Find where the given text appears and provide that cell's center as [x, y] coordinate. 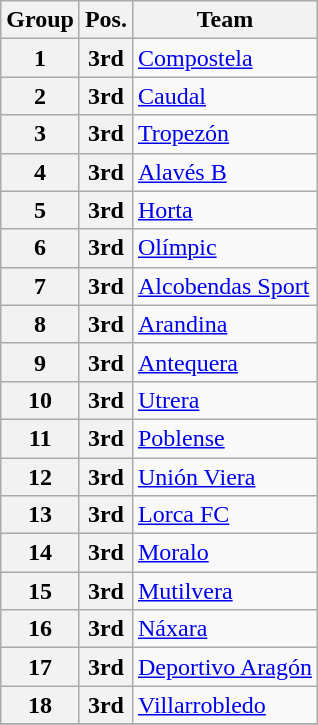
Caudal [224, 96]
6 [40, 248]
7 [40, 286]
14 [40, 553]
17 [40, 667]
Unión Viera [224, 477]
4 [40, 172]
Villarrobledo [224, 705]
Utrera [224, 400]
Deportivo Aragón [224, 667]
18 [40, 705]
9 [40, 362]
13 [40, 515]
12 [40, 477]
Alcobendas Sport [224, 286]
Horta [224, 210]
Poblense [224, 438]
Náxara [224, 629]
Alavés B [224, 172]
15 [40, 591]
8 [40, 324]
Lorca FC [224, 515]
Antequera [224, 362]
Olímpic [224, 248]
Moralo [224, 553]
3 [40, 134]
11 [40, 438]
2 [40, 96]
16 [40, 629]
10 [40, 400]
Tropezón [224, 134]
1 [40, 58]
Arandina [224, 324]
Compostela [224, 58]
Pos. [106, 20]
Group [40, 20]
5 [40, 210]
Mutilvera [224, 591]
Team [224, 20]
